Search for the cell housing the specified text and yield its (X, Y) center coordinate. 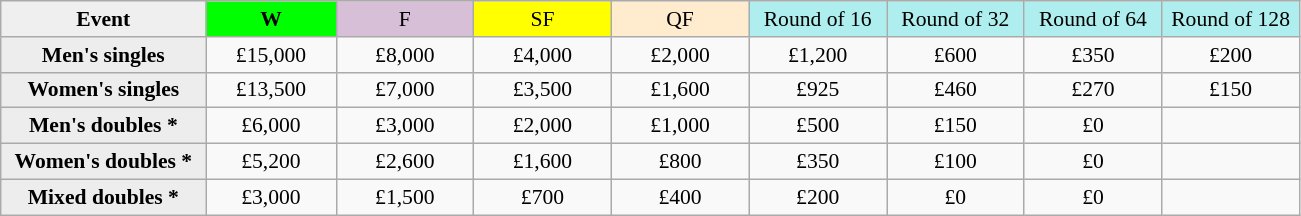
£100 (955, 162)
£1,500 (405, 197)
£8,000 (405, 55)
£6,000 (271, 126)
QF (680, 19)
Men's doubles * (104, 126)
£13,500 (271, 90)
£600 (955, 55)
Women's singles (104, 90)
£460 (955, 90)
Round of 32 (955, 19)
£2,600 (405, 162)
£5,200 (271, 162)
£1,200 (818, 55)
£270 (1093, 90)
Men's singles (104, 55)
£800 (680, 162)
SF (543, 19)
W (271, 19)
£1,000 (680, 126)
Round of 64 (1093, 19)
Round of 16 (818, 19)
£500 (818, 126)
£7,000 (405, 90)
£400 (680, 197)
Mixed doubles * (104, 197)
£925 (818, 90)
£15,000 (271, 55)
£4,000 (543, 55)
£700 (543, 197)
£3,500 (543, 90)
Women's doubles * (104, 162)
F (405, 19)
Event (104, 19)
Round of 128 (1231, 19)
